Return the [x, y] coordinate for the center point of the cell that contains the specified text.  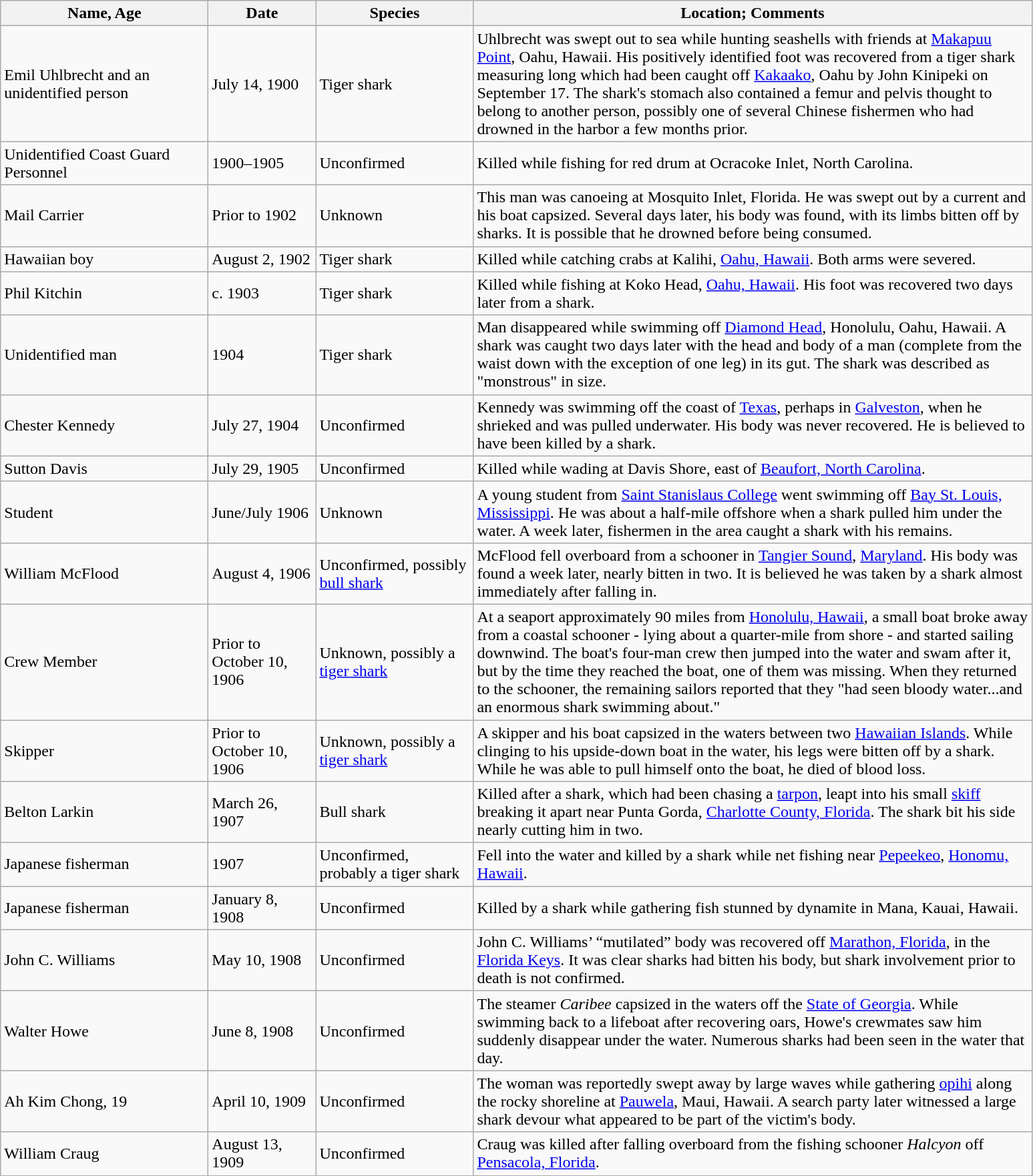
Walter Howe [104, 1031]
Location; Comments [753, 13]
Student [104, 512]
Species [395, 13]
Name, Age [104, 13]
c. 1903 [262, 294]
Prior to 1902 [262, 216]
June/July 1906 [262, 512]
Bull shark [395, 812]
August 2, 1902 [262, 259]
August 4, 1906 [262, 573]
Killed while catching crabs at Kalihi, Oahu, Hawaii. Both arms were severed. [753, 259]
Phil Kitchin [104, 294]
July 14, 1900 [262, 84]
Mail Carrier [104, 216]
1900–1905 [262, 163]
Date [262, 13]
Sutton Davis [104, 469]
Belton Larkin [104, 812]
August 13, 1909 [262, 1153]
January 8, 1908 [262, 908]
Unidentified Coast Guard Personnel [104, 163]
Craug was killed after falling overboard from the fishing schooner Halcyon off Pensacola, Florida. [753, 1153]
Unconfirmed, possibly bull shark [395, 573]
Crew Member [104, 662]
Ah Kim Chong, 19 [104, 1101]
1904 [262, 355]
Fell into the water and killed by a shark while net fishing near Pepeekeo, Honomu, Hawaii. [753, 865]
June 8, 1908 [262, 1031]
John C. Williams [104, 960]
July 27, 1904 [262, 425]
Unidentified man [104, 355]
Killed while wading at Davis Shore, east of Beaufort, North Carolina. [753, 469]
Killed while fishing at Koko Head, Oahu, Hawaii. His foot was recovered two days later from a shark. [753, 294]
1907 [262, 865]
Unconfirmed, probably a tiger shark [395, 865]
April 10, 1909 [262, 1101]
Hawaiian boy [104, 259]
March 26, 1907 [262, 812]
May 10, 1908 [262, 960]
Killed by a shark while gathering fish stunned by dynamite in Mana, Kauai, Hawaii. [753, 908]
Killed while fishing for red drum at Ocracoke Inlet, North Carolina. [753, 163]
Emil Uhlbrecht and an unidentified person [104, 84]
William McFlood [104, 573]
July 29, 1905 [262, 469]
Chester Kennedy [104, 425]
Skipper [104, 750]
William Craug [104, 1153]
